Find where the given text appears and provide that cell's center as [x, y] coordinate. 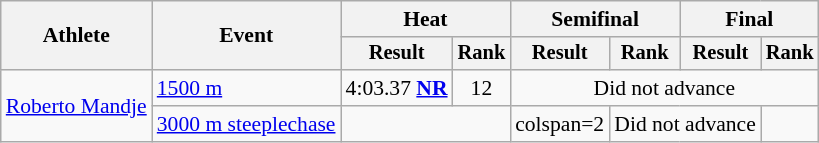
Event [246, 36]
Roberto Mandje [76, 106]
3000 m steeplechase [246, 124]
Final [749, 19]
Athlete [76, 36]
colspan=2 [560, 124]
Semifinal [595, 19]
4:03.37 NR [397, 88]
12 [482, 88]
Heat [426, 19]
1500 m [246, 88]
